Provide the (X, Y) coordinate of the cell's center where the given text is located.  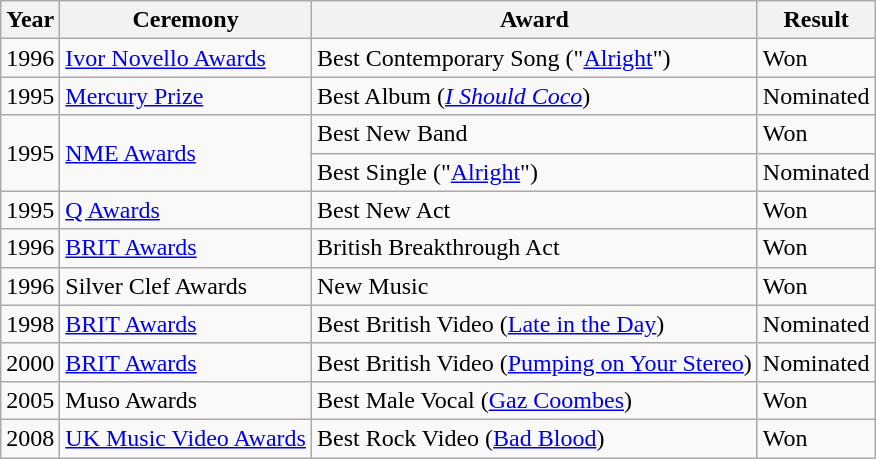
Award (534, 20)
2000 (30, 362)
2008 (30, 438)
Best New Act (534, 210)
New Music (534, 286)
Result (816, 20)
Year (30, 20)
Ivor Novello Awards (186, 58)
Best Male Vocal (Gaz Coombes) (534, 400)
2005 (30, 400)
Mercury Prize (186, 96)
Muso Awards (186, 400)
Best Single ("Alright") (534, 172)
Best British Video (Pumping on Your Stereo) (534, 362)
Silver Clef Awards (186, 286)
Best Rock Video (Bad Blood) (534, 438)
Best Contemporary Song ("Alright") (534, 58)
Ceremony (186, 20)
Best Album (I Should Coco) (534, 96)
Best British Video (Late in the Day) (534, 324)
British Breakthrough Act (534, 248)
Q Awards (186, 210)
NME Awards (186, 153)
UK Music Video Awards (186, 438)
Best New Band (534, 134)
1998 (30, 324)
